Extract the (X, Y) coordinate from the center of the cell holding the provided text.  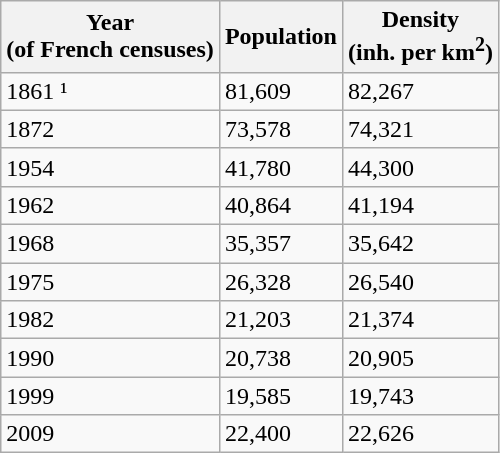
22,400 (280, 434)
1968 (110, 244)
20,738 (280, 358)
26,540 (420, 282)
41,194 (420, 205)
82,267 (420, 91)
35,357 (280, 244)
35,642 (420, 244)
21,203 (280, 320)
73,578 (280, 129)
81,609 (280, 91)
44,300 (420, 167)
1872 (110, 129)
1975 (110, 282)
22,626 (420, 434)
1990 (110, 358)
26,328 (280, 282)
1861 ¹ (110, 91)
1982 (110, 320)
20,905 (420, 358)
40,864 (280, 205)
21,374 (420, 320)
2009 (110, 434)
Year(of French censuses) (110, 37)
1962 (110, 205)
1999 (110, 396)
Density(inh. per km2) (420, 37)
1954 (110, 167)
19,585 (280, 396)
19,743 (420, 396)
41,780 (280, 167)
Population (280, 37)
74,321 (420, 129)
